Pinpoint the cell where the given text exists, returning its (x, y) midpoint coordinate. 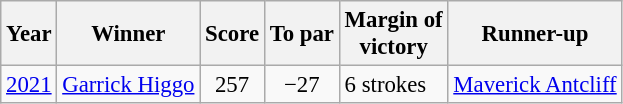
257 (232, 85)
2021 (29, 85)
To par (302, 34)
−27 (302, 85)
Winner (128, 34)
Score (232, 34)
Garrick Higgo (128, 85)
Year (29, 34)
Runner-up (535, 34)
Margin ofvictory (394, 34)
Maverick Antcliff (535, 85)
6 strokes (394, 85)
